Capture the cell that displays the provided text and extract its [x, y] central coordinate. 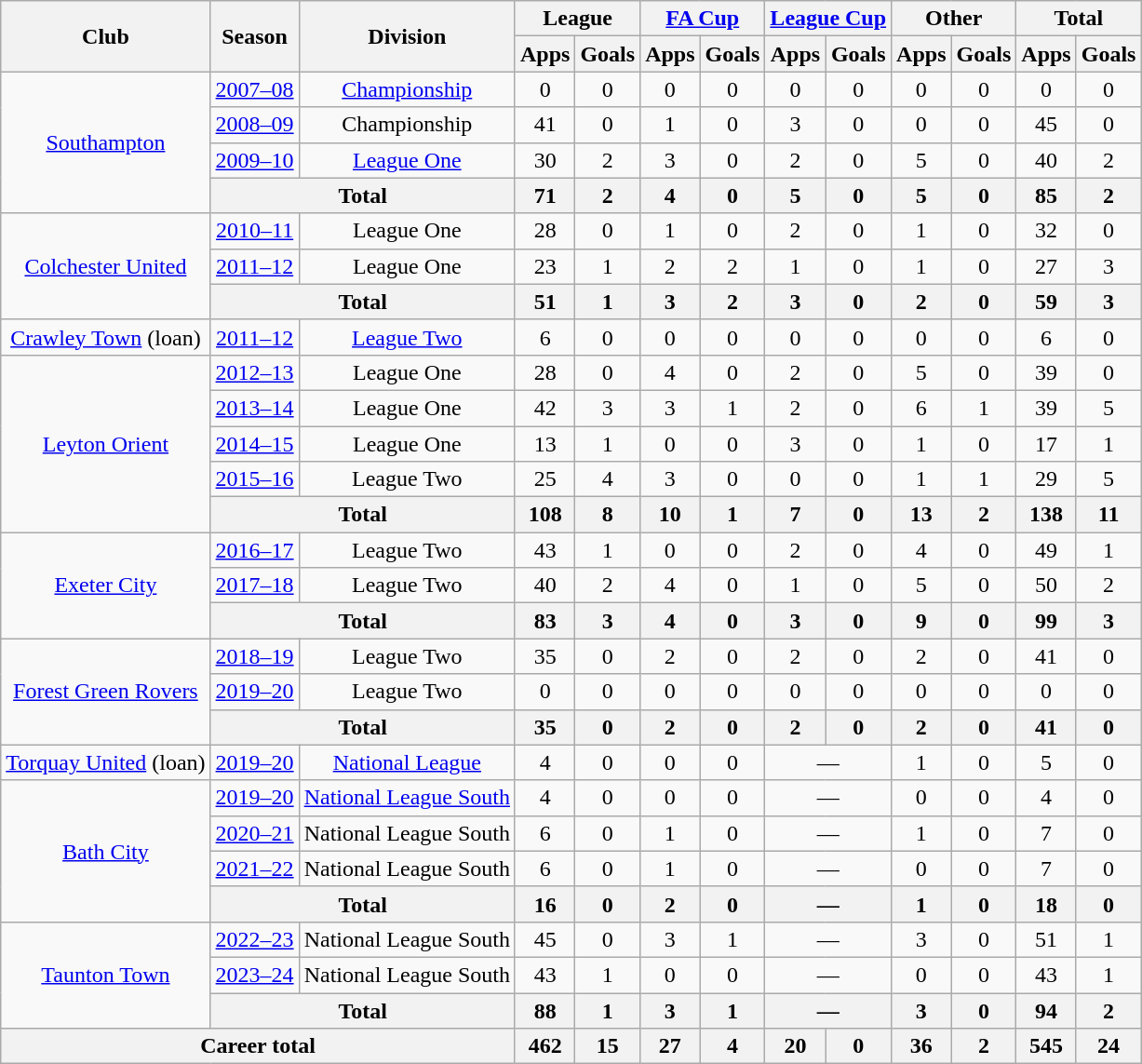
Other [954, 19]
2009–10 [255, 160]
2015–16 [255, 479]
30 [544, 160]
Southampton [106, 142]
25 [544, 479]
2008–09 [255, 125]
2021–22 [255, 869]
Season [255, 36]
71 [544, 195]
11 [1108, 515]
50 [1046, 586]
9 [921, 621]
2020–21 [255, 833]
29 [1046, 479]
8 [608, 515]
49 [1046, 550]
Colchester United [106, 266]
462 [544, 1046]
Leyton Orient [106, 443]
545 [1046, 1046]
Exeter City [106, 586]
Torquay United (loan) [106, 762]
2007–08 [255, 89]
18 [1046, 904]
15 [608, 1046]
Bath City [106, 851]
Career total [259, 1046]
2023–24 [255, 975]
94 [1046, 1010]
23 [544, 266]
32 [1046, 231]
42 [544, 408]
59 [1046, 302]
Taunton Town [106, 975]
2016–17 [255, 550]
10 [670, 515]
85 [1046, 195]
League Cup [828, 19]
Forest Green Rovers [106, 692]
Crawley Town (loan) [106, 337]
FA Cup [703, 19]
2013–14 [255, 408]
League [577, 19]
2010–11 [255, 231]
36 [921, 1046]
108 [544, 515]
2022–23 [255, 939]
138 [1046, 515]
88 [544, 1010]
2018–19 [255, 656]
2017–18 [255, 586]
20 [795, 1046]
24 [1108, 1046]
National League [407, 762]
Division [407, 36]
99 [1046, 621]
Club [106, 36]
17 [1046, 444]
2014–15 [255, 444]
83 [544, 621]
16 [544, 904]
2012–13 [255, 372]
